Return the [x, y] coordinate for the center point of the cell that contains the specified text.  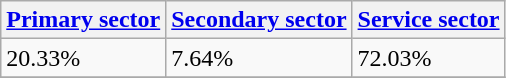
72.03% [428, 58]
Secondary sector [259, 20]
20.33% [84, 58]
Primary sector [84, 20]
Service sector [428, 20]
7.64% [259, 58]
